Return [x, y] of the center of cell containing provided text 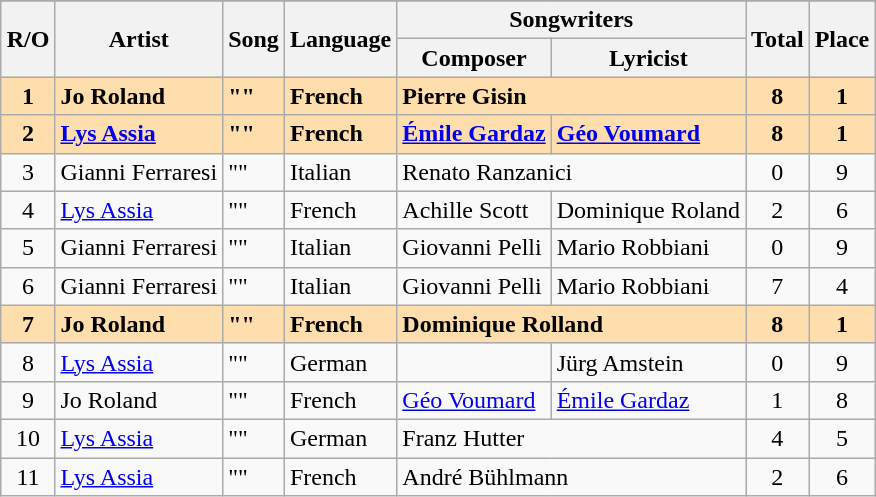
Renato Ranzanici [572, 172]
Jürg Amstein [648, 362]
Composer [474, 58]
R/O [28, 39]
Pierre Gisin [572, 96]
11 [28, 477]
Songwriters [572, 20]
Place [842, 39]
Lyricist [648, 58]
Artist [139, 39]
Total [778, 39]
Franz Hutter [572, 438]
Achille Scott [474, 210]
Language [340, 39]
10 [28, 438]
Dominique Roland [648, 210]
André Bühlmann [572, 477]
3 [28, 172]
Song [254, 39]
Dominique Rolland [572, 324]
